Return [X, Y] of the center of cell containing provided text 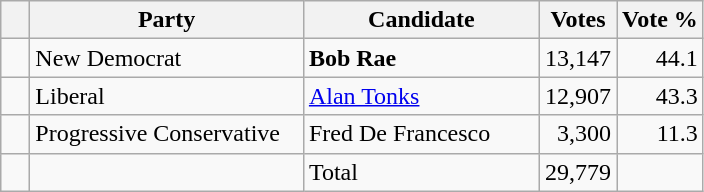
11.3 [660, 134]
Vote % [660, 20]
13,147 [578, 58]
12,907 [578, 96]
Candidate [421, 20]
Fred De Francesco [421, 134]
Votes [578, 20]
Party [167, 20]
44.1 [660, 58]
Alan Tonks [421, 96]
Bob Rae [421, 58]
43.3 [660, 96]
29,779 [578, 172]
New Democrat [167, 58]
Liberal [167, 96]
Progressive Conservative [167, 134]
Total [421, 172]
3,300 [578, 134]
